Detect which cell encompasses the target text, then output its [x, y] center coordinate. 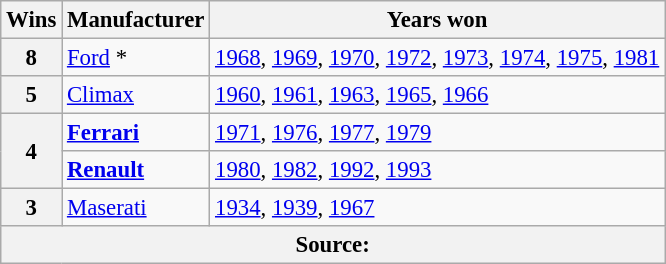
Years won [438, 20]
1968, 1969, 1970, 1972, 1973, 1974, 1975, 1981 [438, 58]
Manufacturer [136, 20]
Source: [333, 245]
Renault [136, 170]
8 [32, 58]
1934, 1939, 1967 [438, 208]
1971, 1976, 1977, 1979 [438, 133]
3 [32, 208]
Wins [32, 20]
5 [32, 95]
1980, 1982, 1992, 1993 [438, 170]
1960, 1961, 1963, 1965, 1966 [438, 95]
Climax [136, 95]
Maserati [136, 208]
Ferrari [136, 133]
4 [32, 152]
Ford * [136, 58]
